Pinpoint the cell where the given text exists, returning its [x, y] midpoint coordinate. 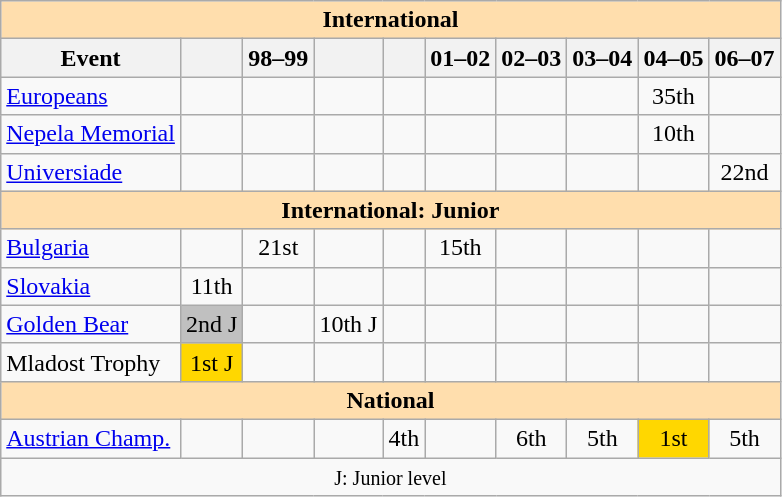
International [390, 20]
National [390, 400]
10th J [348, 324]
1st J [211, 362]
J: Junior level [390, 477]
Universiade [91, 172]
Bulgaria [91, 248]
03–04 [602, 58]
98–99 [278, 58]
22nd [744, 172]
Europeans [91, 96]
Mladost Trophy [91, 362]
10th [674, 134]
11th [211, 286]
2nd J [211, 324]
06–07 [744, 58]
6th [532, 438]
Nepela Memorial [91, 134]
International: Junior [390, 210]
01–02 [460, 58]
35th [674, 96]
04–05 [674, 58]
Event [91, 58]
Slovakia [91, 286]
02–03 [532, 58]
4th [404, 438]
Austrian Champ. [91, 438]
15th [460, 248]
21st [278, 248]
Golden Bear [91, 324]
1st [674, 438]
